Determine the [X, Y] coordinate at the center of the cell enclosing the given text.  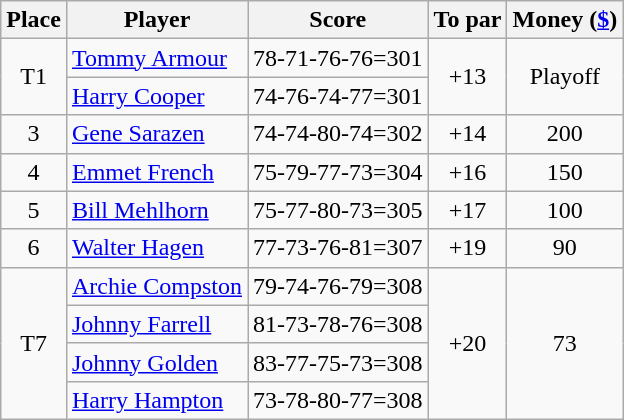
Money ($) [565, 20]
Tommy Armour [156, 58]
+19 [468, 248]
Johnny Farrell [156, 324]
Player [156, 20]
To par [468, 20]
78-71-76-76=301 [338, 58]
T1 [34, 77]
Archie Compston [156, 286]
Place [34, 20]
100 [565, 210]
90 [565, 248]
150 [565, 172]
5 [34, 210]
200 [565, 134]
Bill Mehlhorn [156, 210]
Harry Hampton [156, 400]
77-73-76-81=307 [338, 248]
6 [34, 248]
+14 [468, 134]
Walter Hagen [156, 248]
74-74-80-74=302 [338, 134]
75-77-80-73=305 [338, 210]
81-73-78-76=308 [338, 324]
+17 [468, 210]
Harry Cooper [156, 96]
Playoff [565, 77]
Score [338, 20]
79-74-76-79=308 [338, 286]
+20 [468, 343]
73 [565, 343]
3 [34, 134]
83-77-75-73=308 [338, 362]
4 [34, 172]
+16 [468, 172]
Johnny Golden [156, 362]
75-79-77-73=304 [338, 172]
T7 [34, 343]
73-78-80-77=308 [338, 400]
+13 [468, 77]
Emmet French [156, 172]
Gene Sarazen [156, 134]
74-76-74-77=301 [338, 96]
